Identify which cell holds the provided text, then report its [X, Y] central coordinate. 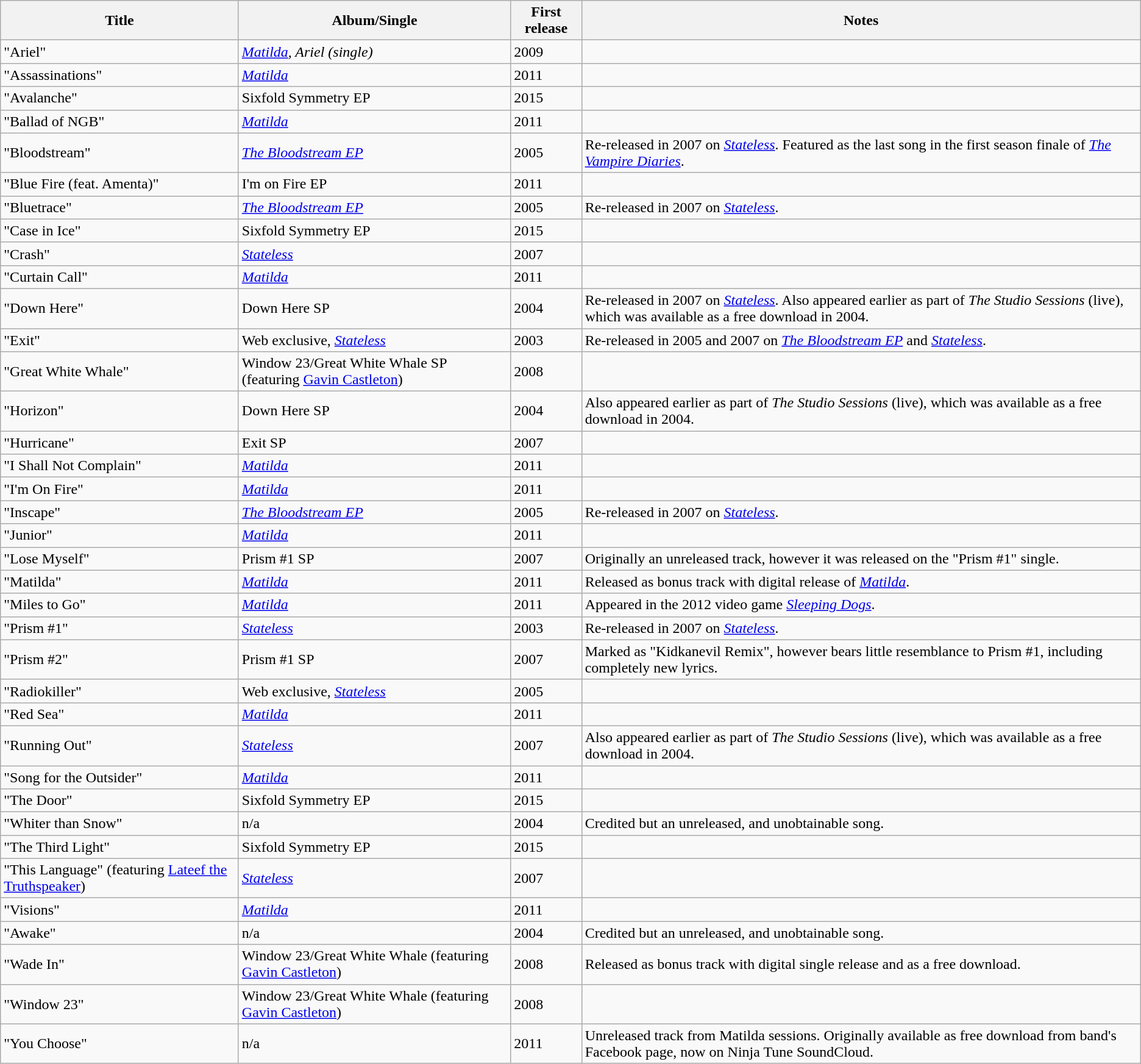
Unreleased track from Matilda sessions. Originally available as free download from band's Facebook page, now on Ninja Tune SoundCloud. [861, 1044]
Re-released in 2007 on Stateless. Also appeared earlier as part of The Studio Sessions (live), which was available as a free download in 2004. [861, 309]
Marked as "Kidkanevil Remix", however bears little resemblance to Prism #1, including completely new lyrics. [861, 660]
"The Door" [119, 801]
"Visions" [119, 910]
2009 [546, 52]
Appeared in the 2012 video game Sleeping Dogs. [861, 605]
"Whiter than Snow" [119, 824]
"Running Out" [119, 745]
"Blue Fire (feat. Amenta)" [119, 184]
"Crash" [119, 254]
Notes [861, 21]
"Inscape" [119, 512]
"Horizon" [119, 411]
First release [546, 21]
"I Shall Not Complain" [119, 466]
"Curtain Call" [119, 277]
"Exit" [119, 340]
"Lose Myself" [119, 559]
"I'm On Fire" [119, 489]
"Radiokiller" [119, 691]
"Miles to Go" [119, 605]
"The Third Light" [119, 847]
"Case in Ice" [119, 230]
"Song for the Outsider" [119, 777]
"Window 23" [119, 1004]
Matilda, Ariel (single) [374, 52]
Released as bonus track with digital release of Matilda. [861, 582]
"Matilda" [119, 582]
"Prism #2" [119, 660]
"Assassinations" [119, 75]
"Bluetrace" [119, 207]
"Down Here" [119, 309]
"Hurricane" [119, 443]
"Bloodstream" [119, 152]
Title [119, 21]
"Awake" [119, 933]
"Red Sea" [119, 714]
"This Language" (featuring Lateef the Truthspeaker) [119, 878]
Exit SP [374, 443]
"Prism #1" [119, 628]
"Ariel" [119, 52]
"Great White Whale" [119, 372]
Window 23/Great White Whale SP (featuring Gavin Castleton) [374, 372]
Originally an unreleased track, however it was released on the "Prism #1" single. [861, 559]
Released as bonus track with digital single release and as a free download. [861, 965]
"Ballad of NGB" [119, 121]
Re-released in 2005 and 2007 on The Bloodstream EP and Stateless. [861, 340]
Album/Single [374, 21]
Re-released in 2007 on Stateless. Featured as the last song in the first season finale of The Vampire Diaries. [861, 152]
"Wade In" [119, 965]
"Avalanche" [119, 98]
"Junior" [119, 535]
I'm on Fire EP [374, 184]
"You Choose" [119, 1044]
